Output the [x, y] coordinate of the center of the cell containing the given text.  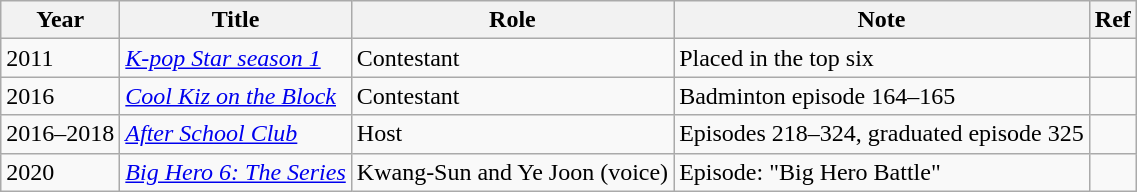
Kwang-Sun and Ye Joon (voice) [512, 172]
2016–2018 [60, 134]
K-pop Star season 1 [236, 58]
Badminton episode 164–165 [882, 96]
Note [882, 20]
Host [512, 134]
Role [512, 20]
2011 [60, 58]
Title [236, 20]
2020 [60, 172]
Episodes 218–324, graduated episode 325 [882, 134]
Big Hero 6: The Series [236, 172]
Year [60, 20]
Ref [1112, 20]
Cool Kiz on the Block [236, 96]
After School Club [236, 134]
Episode: "Big Hero Battle" [882, 172]
Placed in the top six [882, 58]
2016 [60, 96]
